Extract the [X, Y] coordinate from the center of the cell holding the provided text.  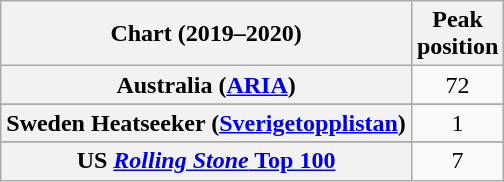
Australia (ARIA) [206, 85]
US Rolling Stone Top 100 [206, 161]
Sweden Heatseeker (Sverigetopplistan) [206, 123]
Peakposition [457, 34]
72 [457, 85]
1 [457, 123]
7 [457, 161]
Chart (2019–2020) [206, 34]
